Search for the cell housing the specified text and yield its (x, y) center coordinate. 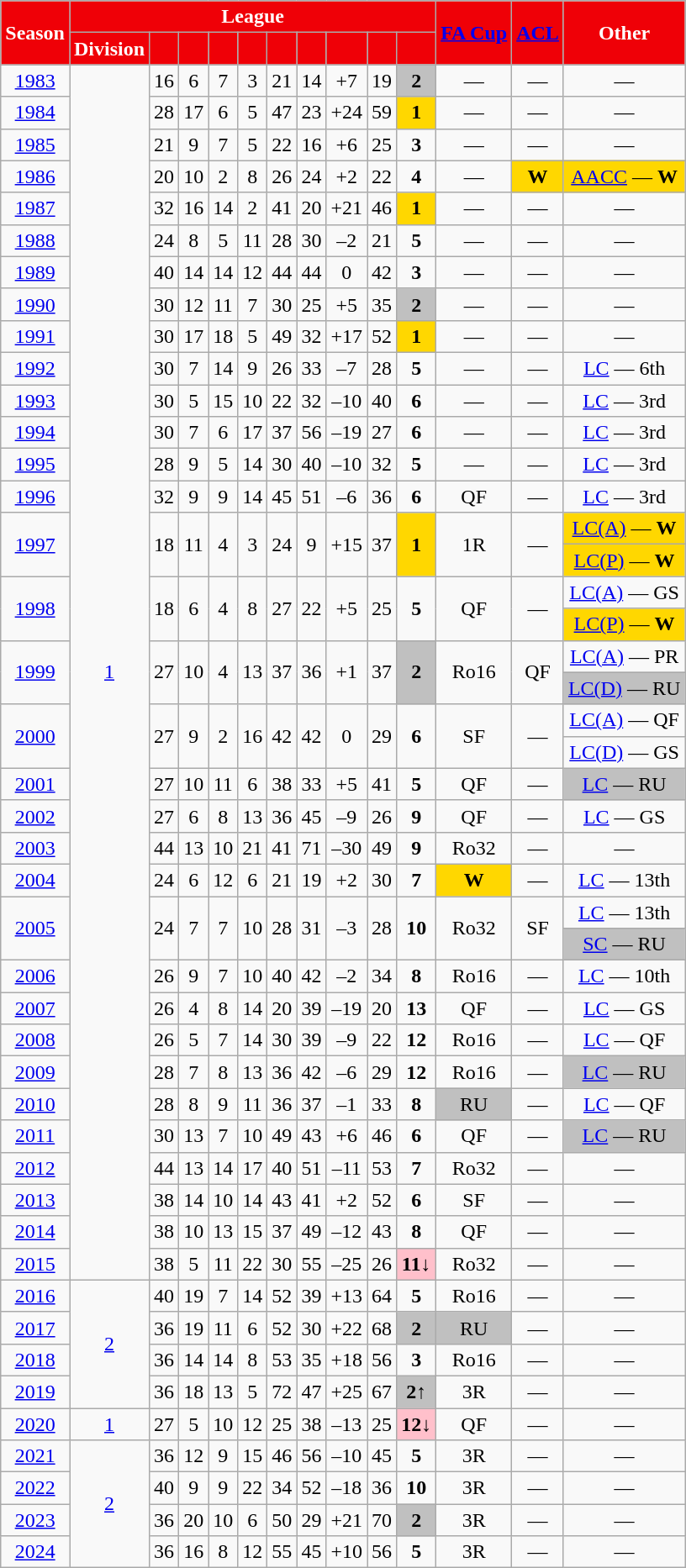
Other (624, 33)
–30 (346, 848)
+10 (346, 1552)
1986 (35, 176)
–18 (346, 1488)
2001 (35, 784)
LC(A) — GS (624, 592)
2005 (35, 928)
2015 (35, 1264)
LC(A) — PR (624, 656)
72 (282, 1392)
2018 (35, 1360)
–1 (346, 1104)
11↓ (417, 1264)
2023 (35, 1520)
+15 (346, 545)
–3 (346, 928)
70 (382, 1520)
50 (282, 1520)
AACC — W (624, 176)
2019 (35, 1392)
LC(A) — QF (624, 720)
2020 (35, 1424)
71 (311, 848)
2021 (35, 1456)
59 (382, 113)
2010 (35, 1104)
12↓ (417, 1424)
1984 (35, 113)
+17 (346, 336)
2011 (35, 1136)
1987 (35, 208)
2008 (35, 1040)
+22 (346, 1328)
1R (474, 545)
2024 (35, 1552)
ACL (538, 33)
+1 (346, 672)
–13 (346, 1424)
2006 (35, 976)
2004 (35, 880)
1983 (35, 81)
1991 (35, 336)
68 (382, 1328)
2016 (35, 1296)
1993 (35, 401)
64 (382, 1296)
Division (109, 49)
2014 (35, 1232)
2002 (35, 816)
+25 (346, 1392)
–7 (346, 368)
–25 (346, 1264)
1996 (35, 497)
1994 (35, 433)
LC(A) — W (624, 529)
–12 (346, 1232)
2↑ (417, 1392)
2022 (35, 1488)
LC(D) — GS (624, 752)
1990 (35, 304)
1992 (35, 368)
2017 (35, 1328)
1999 (35, 672)
2003 (35, 848)
1989 (35, 272)
Season (35, 33)
League (252, 17)
1995 (35, 465)
1998 (35, 608)
LC(D) — RU (624, 688)
1997 (35, 545)
+13 (346, 1296)
FA Cup (474, 33)
2009 (35, 1072)
–11 (346, 1168)
LC — 10th (624, 976)
23 (311, 113)
1985 (35, 145)
SC — RU (624, 944)
+7 (346, 81)
+24 (346, 113)
31 (311, 928)
1988 (35, 240)
2012 (35, 1168)
2007 (35, 1008)
LC — 6th (624, 368)
67 (382, 1392)
2000 (35, 736)
+18 (346, 1360)
2013 (35, 1200)
